From the cell containing the given text, extract its center point as [X, Y] coordinate. 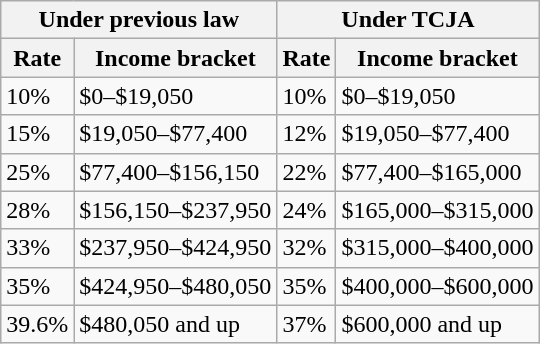
33% [38, 248]
39.6% [38, 324]
$600,000 and up [438, 324]
37% [306, 324]
$315,000–$400,000 [438, 248]
$424,950–$480,050 [176, 286]
15% [38, 134]
$77,400–$165,000 [438, 172]
$480,050 and up [176, 324]
$237,950–$424,950 [176, 248]
Under TCJA [408, 20]
$400,000–$600,000 [438, 286]
12% [306, 134]
Under previous law [139, 20]
25% [38, 172]
22% [306, 172]
$77,400–$156,150 [176, 172]
$165,000–$315,000 [438, 210]
$156,150–$237,950 [176, 210]
24% [306, 210]
32% [306, 248]
28% [38, 210]
